Return (X, Y) of the center of cell containing provided text 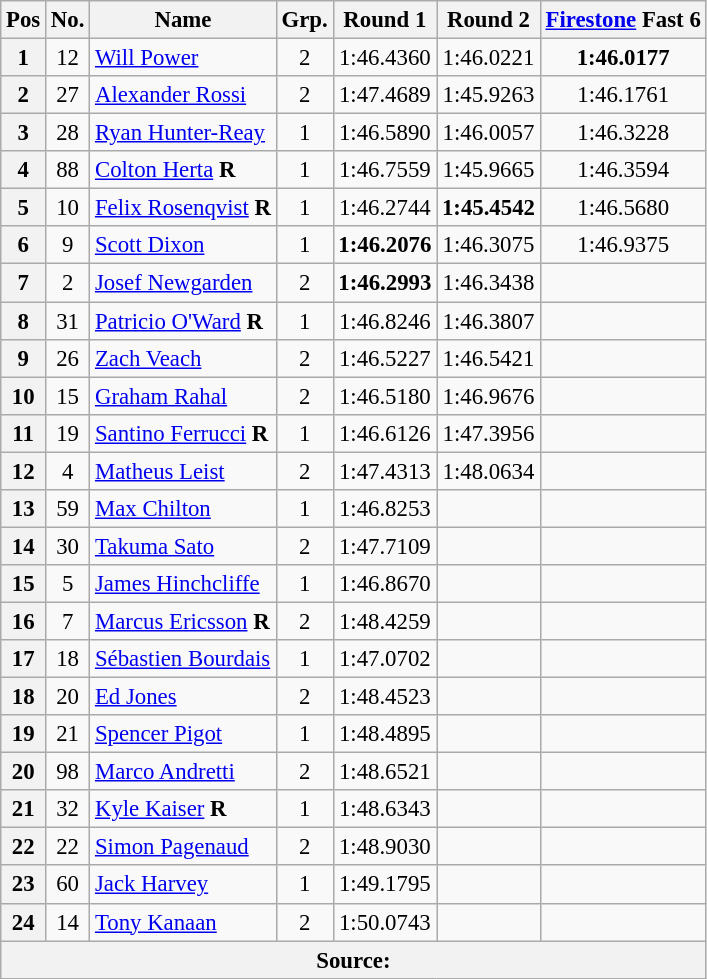
1:46.4360 (385, 58)
1:46.8670 (385, 584)
Round 2 (489, 20)
88 (68, 170)
11 (24, 433)
Jack Harvey (184, 885)
1:45.4542 (489, 208)
1:48.9030 (385, 847)
Matheus Leist (184, 471)
Spencer Pigot (184, 734)
1:45.9665 (489, 170)
16 (24, 621)
Scott Dixon (184, 245)
Graham Rahal (184, 396)
Firestone Fast 6 (623, 20)
31 (68, 321)
1:48.4259 (385, 621)
1:46.2076 (385, 245)
Max Chilton (184, 509)
Felix Rosenqvist R (184, 208)
1:48.0634 (489, 471)
1:46.9375 (623, 245)
Simon Pagenaud (184, 847)
1:45.9263 (489, 95)
23 (24, 885)
1:46.0057 (489, 133)
1:46.2993 (385, 283)
1:46.3807 (489, 321)
1:47.4689 (385, 95)
1:46.9676 (489, 396)
Colton Herta R (184, 170)
28 (68, 133)
27 (68, 95)
Grp. (304, 20)
Ed Jones (184, 697)
No. (68, 20)
30 (68, 546)
1:48.4523 (385, 697)
Will Power (184, 58)
Kyle Kaiser R (184, 809)
60 (68, 885)
1:48.4895 (385, 734)
Pos (24, 20)
1:46.0221 (489, 58)
Tony Kanaan (184, 922)
Sébastien Bourdais (184, 659)
1:48.6521 (385, 772)
Santino Ferrucci R (184, 433)
1:48.6343 (385, 809)
26 (68, 358)
24 (24, 922)
1:47.3956 (489, 433)
17 (24, 659)
Marco Andretti (184, 772)
1:46.3228 (623, 133)
1:46.5680 (623, 208)
Josef Newgarden (184, 283)
6 (24, 245)
13 (24, 509)
Source: (354, 960)
Takuma Sato (184, 546)
1:46.7559 (385, 170)
1:49.1795 (385, 885)
1:46.5890 (385, 133)
1:47.0702 (385, 659)
3 (24, 133)
1:46.3594 (623, 170)
1:46.5227 (385, 358)
1:47.4313 (385, 471)
98 (68, 772)
James Hinchcliffe (184, 584)
59 (68, 509)
Round 1 (385, 20)
1:46.3438 (489, 283)
Name (184, 20)
1:47.7109 (385, 546)
1:46.6126 (385, 433)
1:46.3075 (489, 245)
1:46.5180 (385, 396)
1:46.5421 (489, 358)
32 (68, 809)
8 (24, 321)
Ryan Hunter-Reay (184, 133)
1:46.8246 (385, 321)
1:46.2744 (385, 208)
1:46.8253 (385, 509)
Alexander Rossi (184, 95)
1:46.1761 (623, 95)
Marcus Ericsson R (184, 621)
1:50.0743 (385, 922)
Patricio O'Ward R (184, 321)
Zach Veach (184, 358)
1:46.0177 (623, 58)
